Identify which cell holds the provided text, then report its (X, Y) central coordinate. 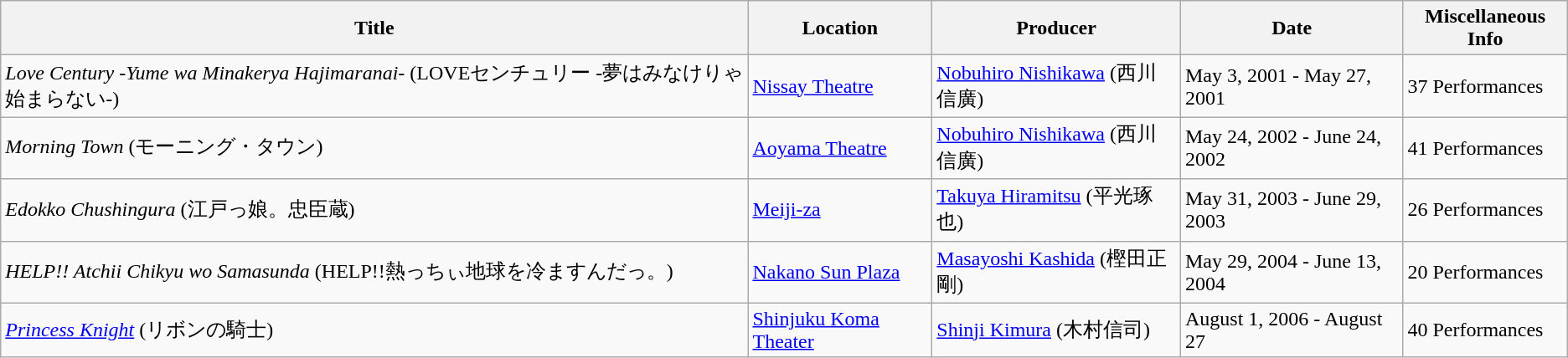
Shinjuku Koma Theater (840, 330)
Location (840, 28)
Morning Town (モーニング・タウン) (374, 148)
May 3, 2001 - May 27, 2001 (1292, 86)
May 31, 2003 - June 29, 2003 (1292, 210)
37 Performances (1485, 86)
Miscellaneous Info (1485, 28)
Masayoshi Kashida (樫田正剛) (1057, 272)
May 29, 2004 - June 13, 2004 (1292, 272)
Love Century -Yume wa Minakerya Hajimaranai- (LOVEセンチュリー -夢はみなけりゃ始まらない-) (374, 86)
41 Performances (1485, 148)
Title (374, 28)
26 Performances (1485, 210)
Producer (1057, 28)
Shinji Kimura (木村信司) (1057, 330)
Date (1292, 28)
Takuya Hiramitsu (平光琢也) (1057, 210)
Edokko Chushingura (江戸っ娘。忠臣蔵) (374, 210)
Nakano Sun Plaza (840, 272)
HELP!! Atchii Chikyu wo Samasunda (HELP!!熱っちぃ地球を冷ますんだっ。) (374, 272)
May 24, 2002 - June 24, 2002 (1292, 148)
Meiji-za (840, 210)
40 Performances (1485, 330)
Princess Knight (リボンの騎士) (374, 330)
Aoyama Theatre (840, 148)
20 Performances (1485, 272)
August 1, 2006 - August 27 (1292, 330)
Nissay Theatre (840, 86)
